Scan for the cell matching the given text and deliver its [x, y] coordinate at center. 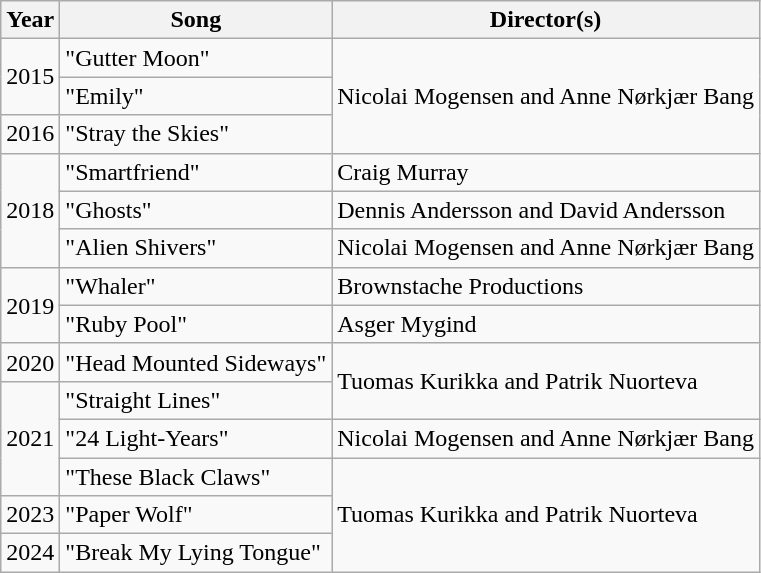
2018 [30, 210]
"Smartfriend" [196, 172]
Brownstache Productions [546, 286]
"Ghosts" [196, 210]
"Straight Lines" [196, 400]
Year [30, 20]
2020 [30, 362]
"Stray the Skies" [196, 134]
"These Black Claws" [196, 477]
Director(s) [546, 20]
"24 Light-Years" [196, 438]
2015 [30, 77]
"Head Mounted Sideways" [196, 362]
"Whaler" [196, 286]
2023 [30, 515]
Craig Murray [546, 172]
Dennis Andersson and David Andersson [546, 210]
2021 [30, 438]
"Emily" [196, 96]
"Break My Lying Tongue" [196, 553]
"Ruby Pool" [196, 324]
"Alien Shivers" [196, 248]
2019 [30, 305]
Asger Mygind [546, 324]
2016 [30, 134]
"Paper Wolf" [196, 515]
Song [196, 20]
"Gutter Moon" [196, 58]
2024 [30, 553]
